From the cell containing the given text, extract its center point as (x, y) coordinate. 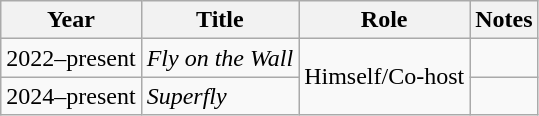
Superfly (220, 96)
2022–present (71, 58)
Notes (504, 20)
Title (220, 20)
Fly on the Wall (220, 58)
Year (71, 20)
Himself/Co-host (384, 77)
2024–present (71, 96)
Role (384, 20)
